For the text-containing cell, return its midpoint in (X, Y) coordinate format. 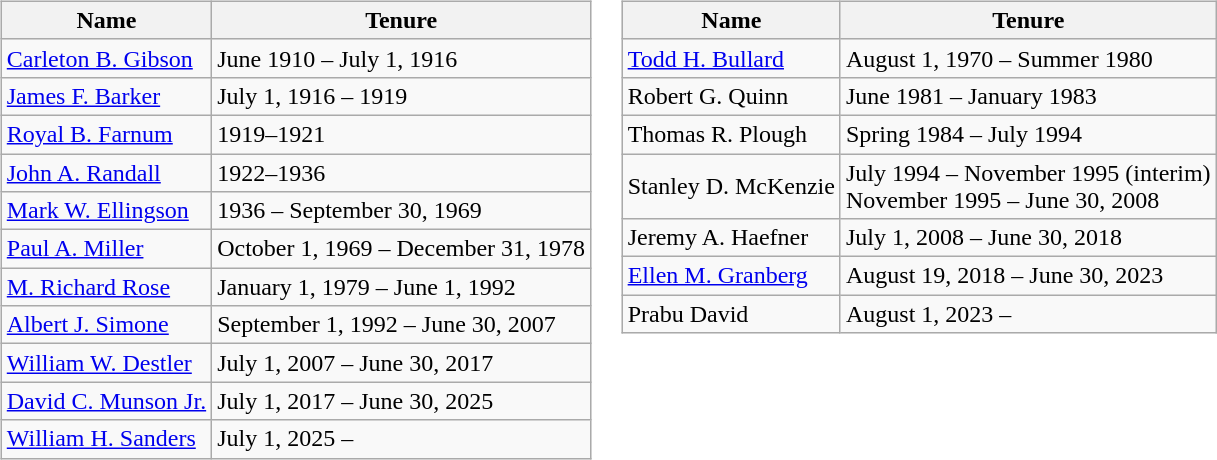
August 19, 2018 – June 30, 2023 (1028, 276)
John A. Randall (106, 173)
James F. Barker (106, 96)
Paul A. Miller (106, 249)
Royal B. Farnum (106, 134)
Todd H. Bullard (731, 58)
Albert J. Simone (106, 325)
August 1, 2023 – (1028, 314)
Prabu David (731, 314)
1922–1936 (402, 173)
October 1, 1969 – December 31, 1978 (402, 249)
1919–1921 (402, 134)
William H. Sanders (106, 439)
Spring 1984 – July 1994 (1028, 134)
Robert G. Quinn (731, 96)
Carleton B. Gibson (106, 58)
July 1994 – November 1995 (interim)November 1995 – June 30, 2008 (1028, 186)
David C. Munson Jr. (106, 401)
July 1, 2008 – June 30, 2018 (1028, 238)
M. Richard Rose (106, 287)
June 1910 – July 1, 1916 (402, 58)
Stanley D. McKenzie (731, 186)
July 1, 1916 – 1919 (402, 96)
Mark W. Ellingson (106, 211)
August 1, 1970 – Summer 1980 (1028, 58)
January 1, 1979 – June 1, 1992 (402, 287)
Ellen M. Granberg (731, 276)
Jeremy A. Haefner (731, 238)
June 1981 – January 1983 (1028, 96)
September 1, 1992 – June 30, 2007 (402, 325)
1936 – September 30, 1969 (402, 211)
William W. Destler (106, 363)
July 1, 2007 – June 30, 2017 (402, 363)
July 1, 2017 – June 30, 2025 (402, 401)
July 1, 2025 – (402, 439)
Thomas R. Plough (731, 134)
